Scan for the cell matching the given text and deliver its (X, Y) coordinate at center. 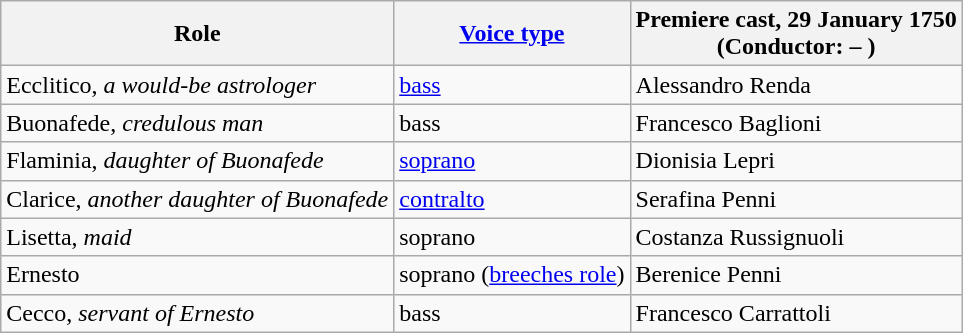
Flaminia, daughter of Buonafede (198, 161)
Clarice, another daughter of Buonafede (198, 199)
Ecclitico, a would-be astrologer (198, 85)
Voice type (512, 34)
Alessandro Renda (796, 85)
Francesco Carrattoli (796, 313)
Ernesto (198, 275)
Berenice Penni (796, 275)
soprano (breeches role) (512, 275)
Francesco Baglioni (796, 123)
Role (198, 34)
Serafina Penni (796, 199)
Cecco, servant of Ernesto (198, 313)
Costanza Russignuoli (796, 237)
Dionisia Lepri (796, 161)
contralto (512, 199)
Lisetta, maid (198, 237)
Buonafede, credulous man (198, 123)
Premiere cast, 29 January 1750(Conductor: – ) (796, 34)
